Find where the given text appears and provide that cell's center as [x, y] coordinate. 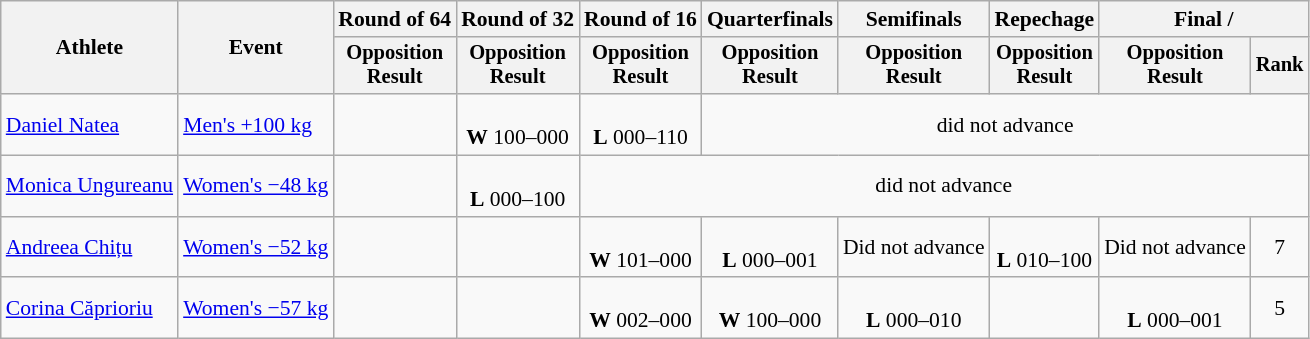
Rank [1280, 66]
Athlete [90, 48]
Andreea Chițu [90, 248]
Daniel Natea [90, 124]
W 002–000 [640, 308]
W 101–000 [640, 248]
Round of 32 [518, 19]
Semifinals [914, 19]
L 000–100 [518, 186]
L 000–110 [640, 124]
Women's −48 kg [256, 186]
Corina Căprioriu [90, 308]
Round of 64 [394, 19]
Monica Ungureanu [90, 186]
5 [1280, 308]
Round of 16 [640, 19]
Men's +100 kg [256, 124]
Repechage [1045, 19]
Women's −57 kg [256, 308]
Quarterfinals [770, 19]
Event [256, 48]
Final / [1204, 19]
L 000–010 [914, 308]
7 [1280, 248]
Women's −52 kg [256, 248]
L 010–100 [1045, 248]
